Capture the cell that displays the provided text and extract its (x, y) central coordinate. 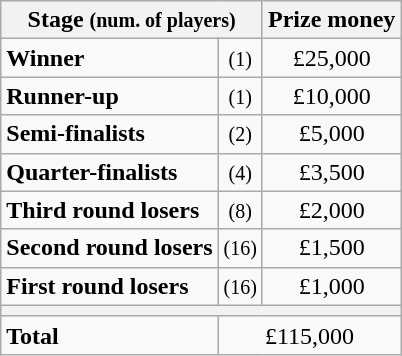
£25,000 (331, 58)
£115,000 (310, 335)
Runner-up (110, 96)
£3,500 (331, 172)
Winner (110, 58)
Quarter-finalists (110, 172)
Stage (num. of players) (132, 20)
(8) (240, 210)
Third round losers (110, 210)
Prize money (331, 20)
£1,000 (331, 286)
£2,000 (331, 210)
(4) (240, 172)
£5,000 (331, 134)
£10,000 (331, 96)
Total (110, 335)
First round losers (110, 286)
(2) (240, 134)
£1,500 (331, 248)
Semi-finalists (110, 134)
Second round losers (110, 248)
